Detect which cell encompasses the target text, then output its [x, y] center coordinate. 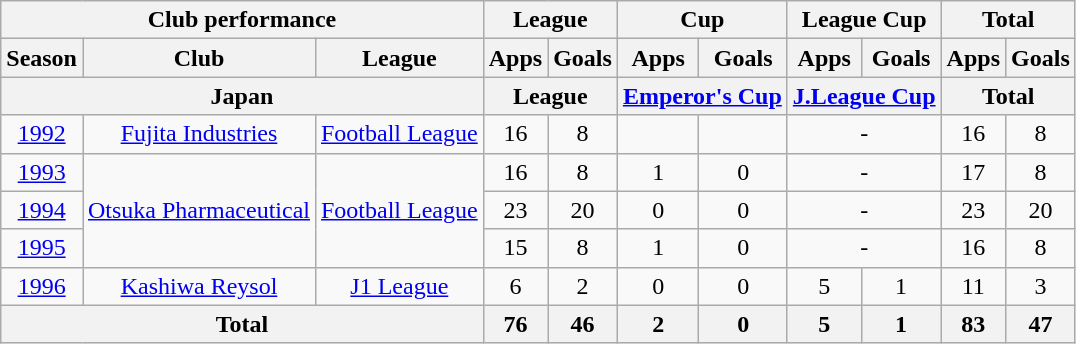
Club [198, 58]
Fujita Industries [198, 134]
83 [973, 324]
76 [515, 324]
J.League Cup [864, 96]
J1 League [399, 286]
Kashiwa Reysol [198, 286]
Club performance [242, 20]
1994 [42, 210]
3 [1041, 286]
11 [973, 286]
1992 [42, 134]
1993 [42, 172]
Season [42, 58]
Cup [702, 20]
1995 [42, 248]
17 [973, 172]
1996 [42, 286]
6 [515, 286]
15 [515, 248]
47 [1041, 324]
Otsuka Pharmaceutical [198, 210]
46 [583, 324]
Japan [242, 96]
League Cup [864, 20]
Emperor's Cup [702, 96]
